Provide the [X, Y] coordinate of the cell's center where the given text is located.  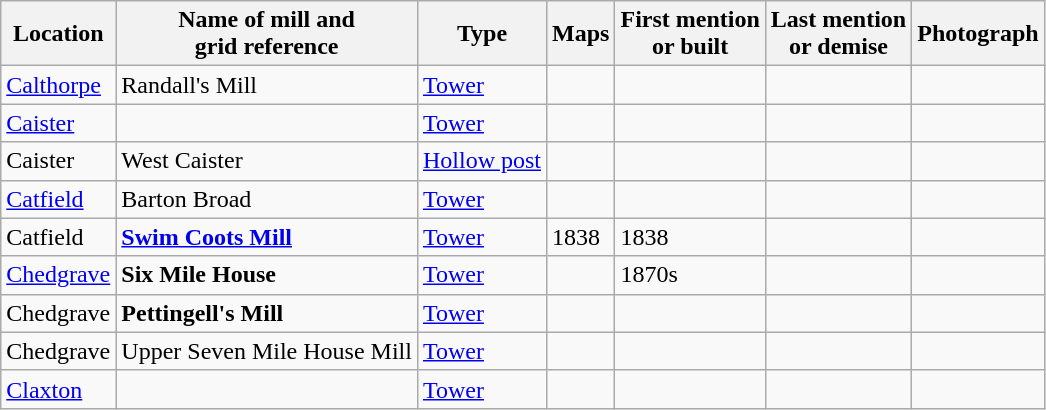
Upper Seven Mile House Mill [267, 351]
Photograph [978, 34]
First mentionor built [690, 34]
Randall's Mill [267, 85]
Hollow post [482, 161]
Type [482, 34]
West Caister [267, 161]
Last mention or demise [838, 34]
Maps [581, 34]
Location [58, 34]
Pettingell's Mill [267, 313]
Six Mile House [267, 275]
Barton Broad [267, 199]
Claxton [58, 389]
1870s [690, 275]
Calthorpe [58, 85]
Name of mill andgrid reference [267, 34]
Swim Coots Mill [267, 237]
